From the cell containing the given text, extract its center point as [X, Y] coordinate. 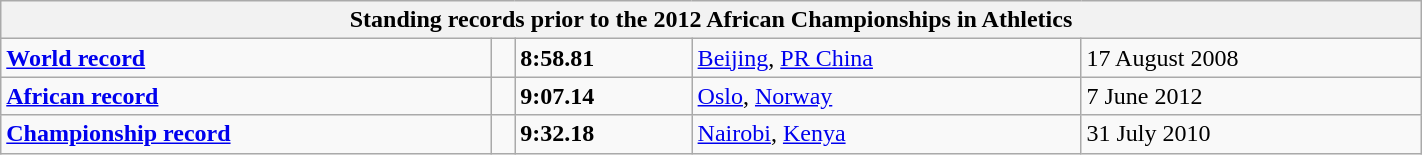
Championship record [246, 134]
African record [246, 96]
Beijing, PR China [886, 58]
17 August 2008 [1251, 58]
7 June 2012 [1251, 96]
9:07.14 [604, 96]
World record [246, 58]
31 July 2010 [1251, 134]
Oslo, Norway [886, 96]
8:58.81 [604, 58]
9:32.18 [604, 134]
Nairobi, Kenya [886, 134]
Standing records prior to the 2012 African Championships in Athletics [711, 20]
